Find where the given text appears and provide that cell's center as [x, y] coordinate. 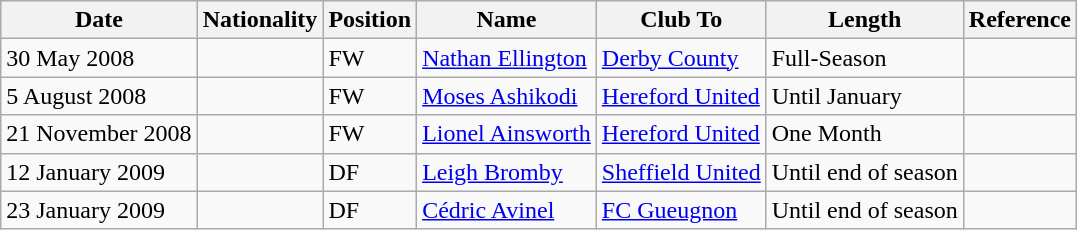
Until January [864, 96]
Sheffield United [681, 172]
30 May 2008 [99, 58]
Moses Ashikodi [507, 96]
5 August 2008 [99, 96]
Derby County [681, 58]
Lionel Ainsworth [507, 134]
One Month [864, 134]
Name [507, 20]
23 January 2009 [99, 210]
21 November 2008 [99, 134]
Reference [1020, 20]
Length [864, 20]
Leigh Bromby [507, 172]
Nationality [260, 20]
Position [370, 20]
12 January 2009 [99, 172]
Date [99, 20]
Cédric Avinel [507, 210]
Club To [681, 20]
Nathan Ellington [507, 58]
Full-Season [864, 58]
FC Gueugnon [681, 210]
